Capture the cell that displays the provided text and extract its (x, y) central coordinate. 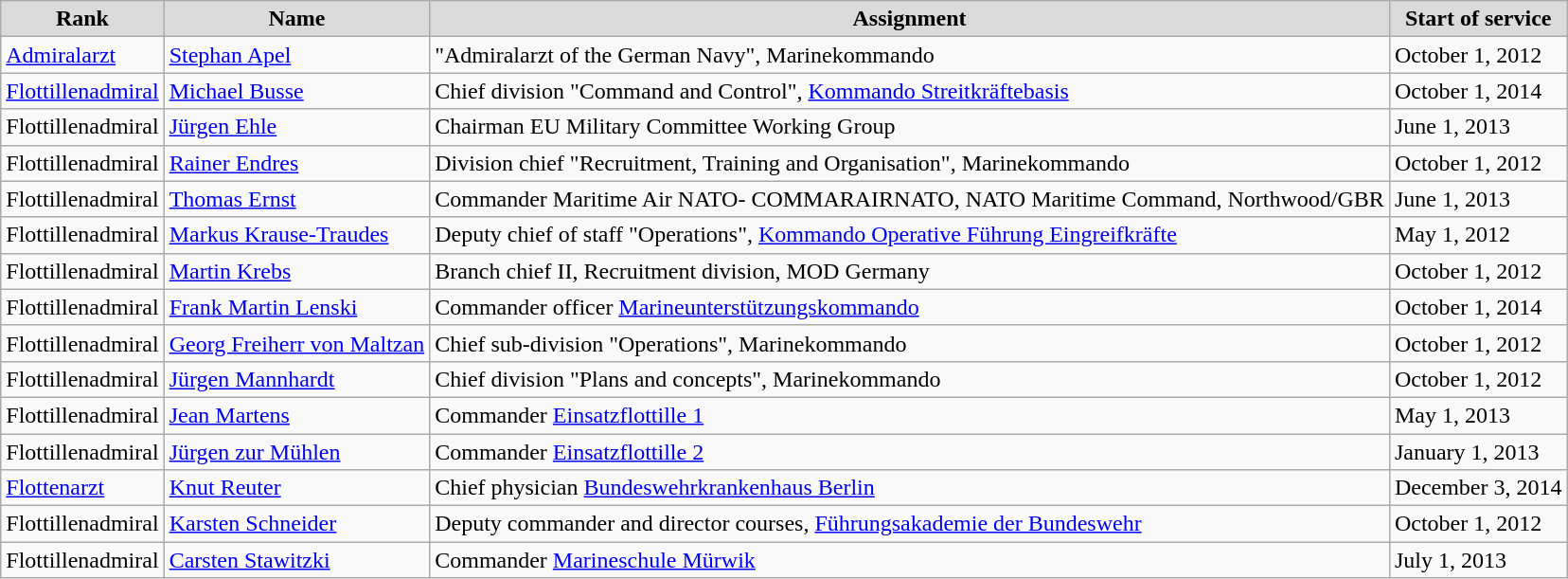
May 1, 2013 (1478, 415)
Rank (82, 19)
Admiralarzt (82, 55)
Frank Martin Lenski (297, 307)
Deputy chief of staff "Operations", Kommando Operative Führung Eingreifkräfte (910, 235)
Chairman EU Military Committee Working Group (910, 127)
Chief division "Command and Control", Kommando Streitkräftebasis (910, 91)
Commander officer Marineunterstützungskommando (910, 307)
Chief sub-division "Operations", Marinekommando (910, 343)
Branch chief II, Recruitment division, MOD Germany (910, 271)
May 1, 2012 (1478, 235)
Commander Einsatzflottille 1 (910, 415)
Thomas Ernst (297, 199)
Markus Krause-Traudes (297, 235)
"Admiralarzt of the German Navy", Marinekommando (910, 55)
Commander Maritime Air NATO- COMMARAIRNATO, NATO Maritime Command, Northwood/GBR (910, 199)
Carsten Stawitzki (297, 560)
Commander Einsatzflottille 2 (910, 452)
Jürgen Ehle (297, 127)
Name (297, 19)
Jean Martens (297, 415)
Chief division "Plans and concepts", Marinekommando (910, 379)
Martin Krebs (297, 271)
Deputy commander and director courses, Führungsakademie der Bundeswehr (910, 524)
Jürgen Mannhardt (297, 379)
Chief physician Bundeswehrkrankenhaus Berlin (910, 488)
Georg Freiherr von Maltzan (297, 343)
Michael Busse (297, 91)
January 1, 2013 (1478, 452)
Assignment (910, 19)
December 3, 2014 (1478, 488)
July 1, 2013 (1478, 560)
Division chief "Recruitment, Training and Organisation", Marinekommando (910, 163)
Commander Marineschule Mürwik (910, 560)
Karsten Schneider (297, 524)
Jürgen zur Mühlen (297, 452)
Start of service (1478, 19)
Stephan Apel (297, 55)
Flottenarzt (82, 488)
Knut Reuter (297, 488)
Rainer Endres (297, 163)
